Find where the given text appears and provide that cell's center as (X, Y) coordinate. 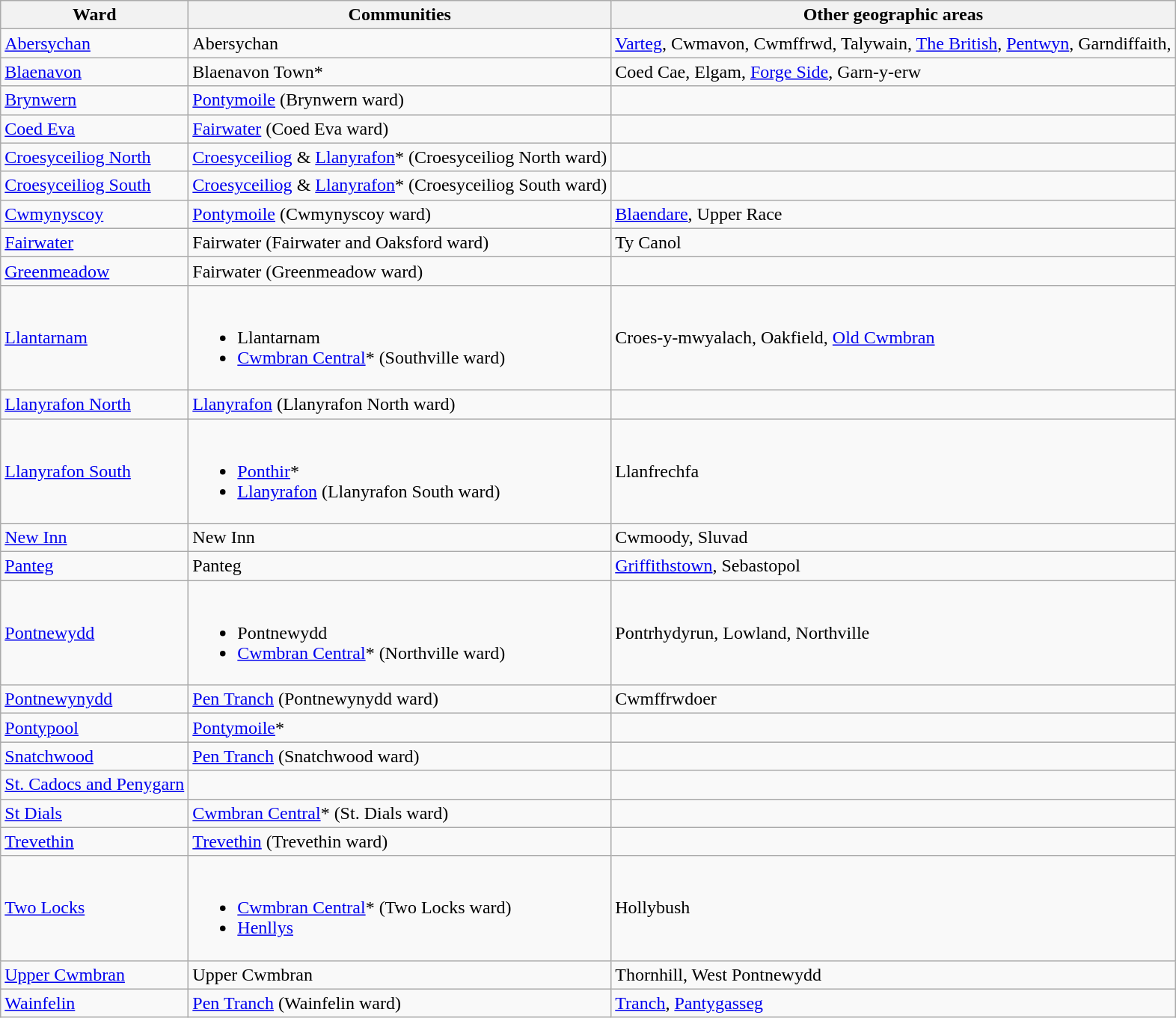
Cwmbran Central* (St. Dials ward) (399, 813)
Llantarnam (94, 337)
Snatchwood (94, 756)
Ward (94, 15)
St Dials (94, 813)
Croesyceiliog & Llanyrafon* (Croesyceiliog North ward) (399, 157)
Blaenavon Town* (399, 72)
Croesyceiliog & Llanyrafon* (Croesyceiliog South ward) (399, 185)
Cwmynyscoy (94, 214)
Tranch, Pantygasseg (893, 1003)
Fairwater (Greenmeadow ward) (399, 271)
PontnewyddCwmbran Central* (Northville ward) (399, 633)
Greenmeadow (94, 271)
Pen Tranch (Pontnewynydd ward) (399, 699)
Pontymoile (Brynwern ward) (399, 100)
Llanfrechfa (893, 471)
Trevethin (Trevethin ward) (399, 841)
Croesyceiliog South (94, 185)
Other geographic areas (893, 15)
Fairwater (94, 242)
Fairwater (Coed Eva ward) (399, 129)
Coed Eva (94, 129)
Wainfelin (94, 1003)
Pontnewynydd (94, 699)
Ponthir*Llanyrafon (Llanyrafon South ward) (399, 471)
Trevethin (94, 841)
Pontymoile* (399, 728)
Llanyrafon South (94, 471)
Pen Tranch (Wainfelin ward) (399, 1003)
St. Cadocs and Penygarn (94, 785)
Pontnewydd (94, 633)
Blaendare, Upper Race (893, 214)
Croesyceiliog North (94, 157)
Brynwern (94, 100)
Ty Canol (893, 242)
Cwmoody, Sluvad (893, 538)
Two Locks (94, 908)
Griffithstown, Sebastopol (893, 566)
Blaenavon (94, 72)
Croes-y-mwyalach, Oakfield, Old Cwmbran (893, 337)
Llanyrafon North (94, 404)
LlantarnamCwmbran Central* (Southville ward) (399, 337)
Cwmffrwdoer (893, 699)
Cwmbran Central* (Two Locks ward)Henllys (399, 908)
Pontypool (94, 728)
Pontrhydyrun, Lowland, Northville (893, 633)
Llanyrafon (Llanyrafon North ward) (399, 404)
Fairwater (Fairwater and Oaksford ward) (399, 242)
Pen Tranch (Snatchwood ward) (399, 756)
Coed Cae, Elgam, Forge Side, Garn-y-erw (893, 72)
Thornhill, West Pontnewydd (893, 975)
Hollybush (893, 908)
Pontymoile (Cwmynyscoy ward) (399, 214)
Varteg, Cwmavon, Cwmffrwd, Talywain, The British, Pentwyn, Garndiffaith, (893, 43)
Communities (399, 15)
